From the cell containing the given text, extract its center point as (X, Y) coordinate. 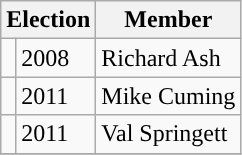
Val Springett (168, 134)
Richard Ash (168, 58)
Member (168, 20)
2008 (56, 58)
Mike Cuming (168, 96)
Election (48, 20)
